Output the [X, Y] coordinate of the center of the cell containing the given text.  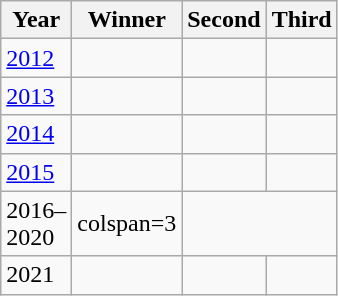
2021 [36, 275]
Year [36, 20]
colspan=3 [127, 224]
2015 [36, 172]
Winner [127, 20]
2012 [36, 58]
2016–2020 [36, 224]
Second [224, 20]
2013 [36, 96]
Third [302, 20]
2014 [36, 134]
